Find where the given text appears and provide that cell's center as (x, y) coordinate. 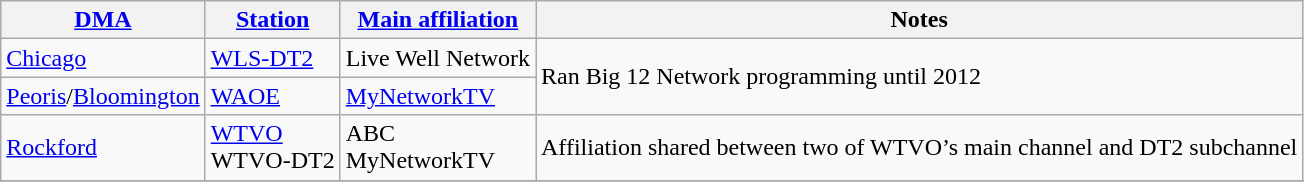
Affiliation shared between two of WTVO’s main channel and DT2 subchannel (920, 148)
WTVO WTVO-DT2 (272, 148)
Ran Big 12 Network programming until 2012 (920, 77)
Notes (920, 20)
Chicago (103, 58)
Rockford (103, 148)
DMA (103, 20)
WLS-DT2 (272, 58)
MyNetworkTV (438, 96)
ABC MyNetworkTV (438, 148)
WAOE (272, 96)
Peoris/Bloomington (103, 96)
Station (272, 20)
Live Well Network (438, 58)
Main affiliation (438, 20)
